Find where the given text appears and provide that cell's center as [x, y] coordinate. 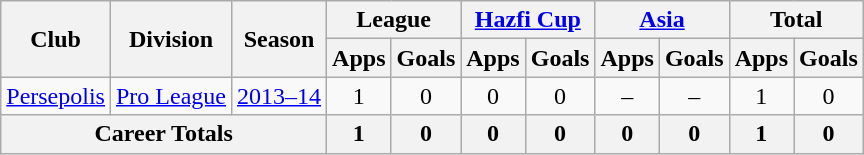
League [394, 20]
Hazfi Cup [528, 20]
Pro League [170, 96]
Total [796, 20]
2013–14 [280, 96]
Asia [662, 20]
Division [170, 39]
Season [280, 39]
Club [56, 39]
Career Totals [164, 134]
Persepolis [56, 96]
